Locate the cell with the specified text and output its (X, Y) center coordinate. 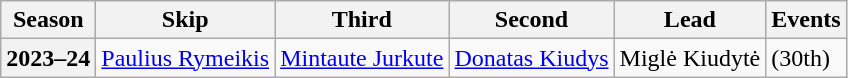
Season (48, 20)
2023–24 (48, 58)
Skip (186, 20)
Events (806, 20)
Third (362, 20)
Lead (690, 20)
Mintaute Jurkute (362, 58)
Second (532, 20)
(30th) (806, 58)
Donatas Kiudys (532, 58)
Miglė Kiudytė (690, 58)
Paulius Rymeikis (186, 58)
